For the text-containing cell, return its midpoint in [X, Y] coordinate format. 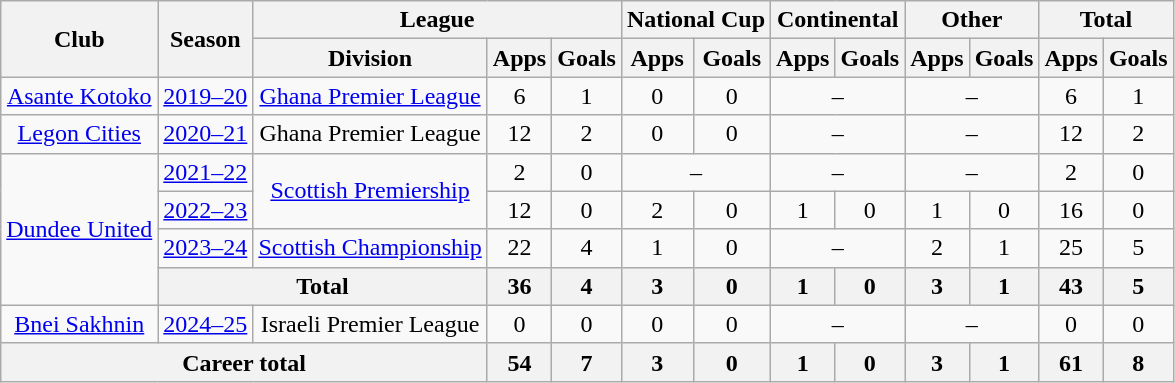
2019–20 [206, 96]
7 [587, 362]
16 [1071, 210]
Israeli Premier League [370, 324]
Bnei Sakhnin [80, 324]
League [438, 20]
National Cup [696, 20]
Legon Cities [80, 134]
Division [370, 58]
Asante Kotoko [80, 96]
Continental [838, 20]
8 [1138, 362]
22 [519, 248]
61 [1071, 362]
Career total [244, 362]
43 [1071, 286]
25 [1071, 248]
Club [80, 39]
2024–25 [206, 324]
2020–21 [206, 134]
36 [519, 286]
Scottish Championship [370, 248]
54 [519, 362]
2023–24 [206, 248]
2022–23 [206, 210]
Dundee United [80, 229]
Season [206, 39]
Other [972, 20]
2021–22 [206, 172]
Scottish Premiership [370, 191]
